Return [x, y] of the center of cell containing provided text 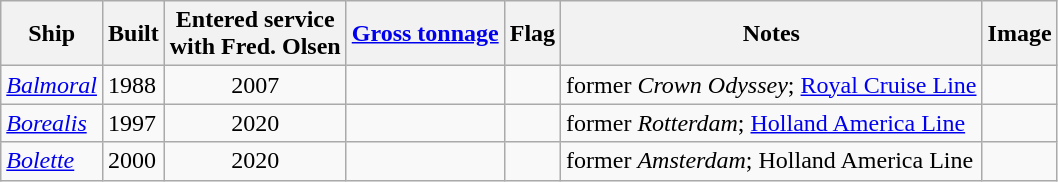
Built [133, 34]
Entered servicewith Fred. Olsen [255, 34]
Balmoral [52, 85]
2000 [133, 161]
former Amsterdam; Holland America Line [772, 161]
2007 [255, 85]
Ship [52, 34]
1997 [133, 123]
former Crown Odyssey; Royal Cruise Line [772, 85]
Notes [772, 34]
Image [1020, 34]
Borealis [52, 123]
Gross tonnage [425, 34]
Flag [532, 34]
Bolette [52, 161]
former Rotterdam; Holland America Line [772, 123]
1988 [133, 85]
